Detect which cell encompasses the target text, then output its [x, y] center coordinate. 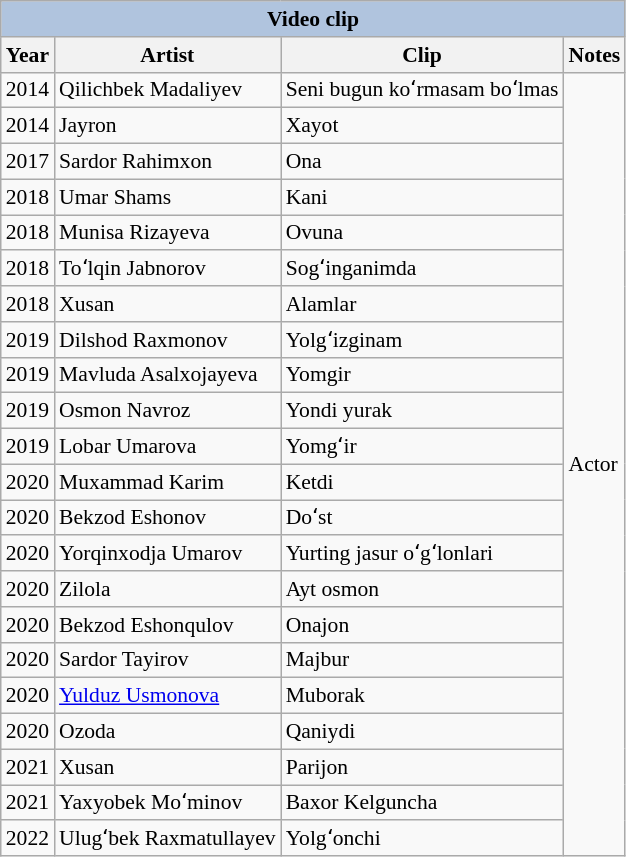
Osmon Navroz [168, 411]
Kani [422, 197]
Yomgʻir [422, 447]
Yorqinxodja Umarov [168, 554]
2017 [28, 162]
Zilola [168, 589]
Toʻlqin Jabnorov [168, 269]
Parijon [422, 767]
Ozoda [168, 732]
Ayt osmon [422, 589]
Sardor Rahimxon [168, 162]
Doʻst [422, 518]
Umar Shams [168, 197]
Video clip [313, 19]
Alamlar [422, 304]
Yaxyobek Moʻminov [168, 803]
Sardor Tayirov [168, 660]
Sogʻinganimda [422, 269]
Qaniydi [422, 732]
Onajon [422, 625]
Yolgʻizginam [422, 340]
Muxammad Karim [168, 482]
Artist [168, 55]
Jayron [168, 126]
Seni bugun koʻrmasam boʻlmas [422, 90]
Mavluda Asalxojayeva [168, 375]
Majbur [422, 660]
Muborak [422, 696]
Yurting jasur oʻgʻlonlari [422, 554]
Notes [595, 55]
Ulugʻbek Raxmatullayev [168, 839]
Bekzod Eshonov [168, 518]
Ovuna [422, 233]
Yondi yurak [422, 411]
Bekzod Eshonqulov [168, 625]
Year [28, 55]
Qilichbek Madaliyev [168, 90]
Ketdi [422, 482]
Yolgʻonchi [422, 839]
Lobar Umarova [168, 447]
Baxor Kelguncha [422, 803]
Yomgir [422, 375]
Xayot [422, 126]
Munisa Rizayeva [168, 233]
Ona [422, 162]
Actor [595, 464]
Yulduz Usmonova [168, 696]
Clip [422, 55]
2022 [28, 839]
Dilshod Raxmonov [168, 340]
